Determine the [X, Y] coordinate at the center of the cell enclosing the given text.  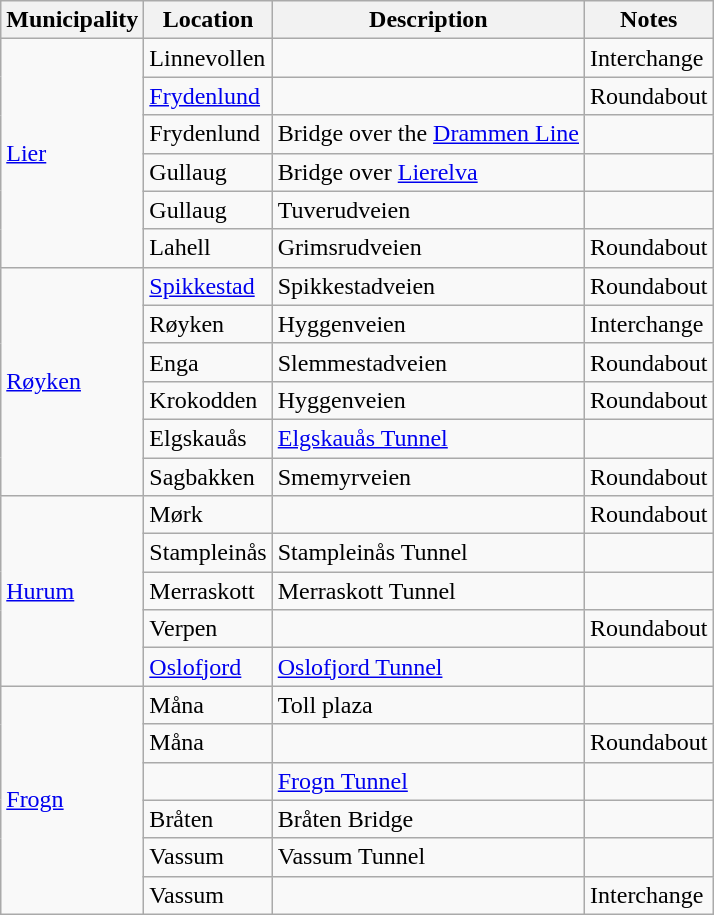
Spikkestadveien [428, 286]
Frogn Tunnel [428, 781]
Oslofjord Tunnel [428, 667]
Lahell [208, 248]
Municipality [72, 20]
Merraskott [208, 591]
Stampleinås [208, 553]
Stampleinås Tunnel [428, 553]
Bråten Bridge [428, 819]
Vassum Tunnel [428, 857]
Slemmestadveien [428, 362]
Bridge over Lierelva [428, 172]
Mørk [208, 515]
Sagbakken [208, 477]
Bråten [208, 819]
Elgskauås Tunnel [428, 438]
Notes [649, 20]
Verpen [208, 629]
Lier [72, 153]
Frogn [72, 800]
Description [428, 20]
Oslofjord [208, 667]
Grimsrudveien [428, 248]
Enga [208, 362]
Merraskott Tunnel [428, 591]
Smemyrveien [428, 477]
Hurum [72, 591]
Elgskauås [208, 438]
Tuverudveien [428, 210]
Location [208, 20]
Linnevollen [208, 58]
Krokodden [208, 400]
Bridge over the Drammen Line [428, 134]
Spikkestad [208, 286]
Toll plaza [428, 705]
